Capture the cell that displays the provided text and extract its [X, Y] central coordinate. 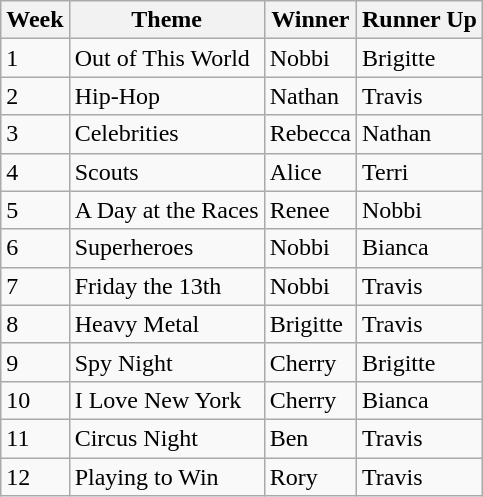
Renee [310, 210]
Winner [310, 20]
Friday the 13th [166, 286]
Theme [166, 20]
7 [35, 286]
3 [35, 134]
Rebecca [310, 134]
Superheroes [166, 248]
Celebrities [166, 134]
12 [35, 477]
9 [35, 362]
Ben [310, 438]
4 [35, 172]
6 [35, 248]
11 [35, 438]
I Love New York [166, 400]
5 [35, 210]
Circus Night [166, 438]
Runner Up [419, 20]
Alice [310, 172]
Terri [419, 172]
Playing to Win [166, 477]
Week [35, 20]
Out of This World [166, 58]
2 [35, 96]
Spy Night [166, 362]
Scouts [166, 172]
A Day at the Races [166, 210]
10 [35, 400]
Heavy Metal [166, 324]
8 [35, 324]
1 [35, 58]
Hip-Hop [166, 96]
Rory [310, 477]
